For the text-containing cell, return its midpoint in [X, Y] coordinate format. 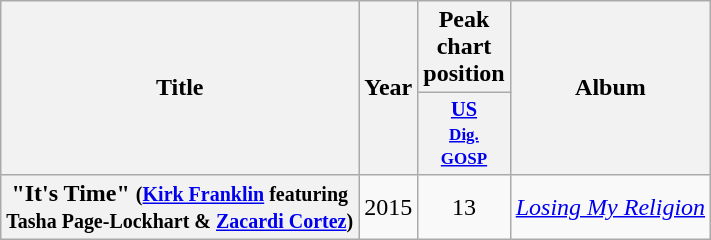
Album [610, 88]
Losing My Religion [610, 206]
13 [464, 206]
Peak chart position [464, 47]
USDig.GOSP [464, 134]
2015 [388, 206]
"It's Time" (Kirk Franklin featuring Tasha Page-Lockhart & Zacardi Cortez) [180, 206]
Year [388, 88]
Title [180, 88]
